Extract the [x, y] coordinate from the center of the cell holding the provided text.  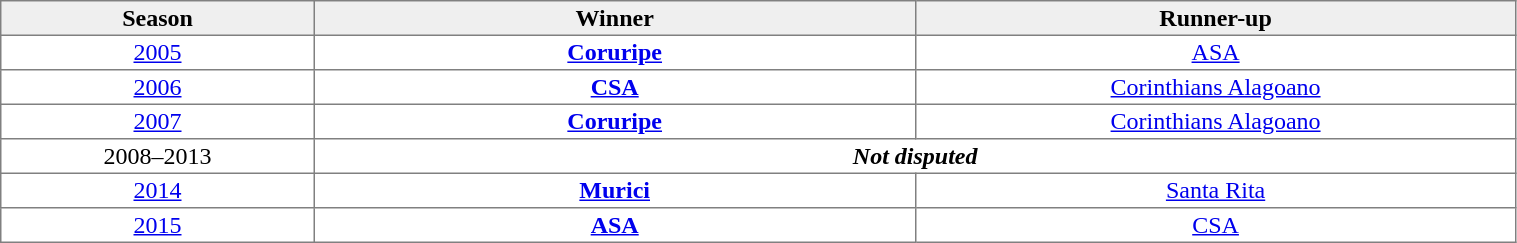
Not disputed [915, 156]
Santa Rita [1216, 190]
2008–2013 [158, 156]
2014 [158, 190]
2015 [158, 225]
Season [158, 18]
2007 [158, 121]
2006 [158, 87]
2005 [158, 52]
Runner-up [1216, 18]
Winner [614, 18]
Murici [614, 190]
